Determine the (x, y) coordinate at the center of the cell enclosing the given text.  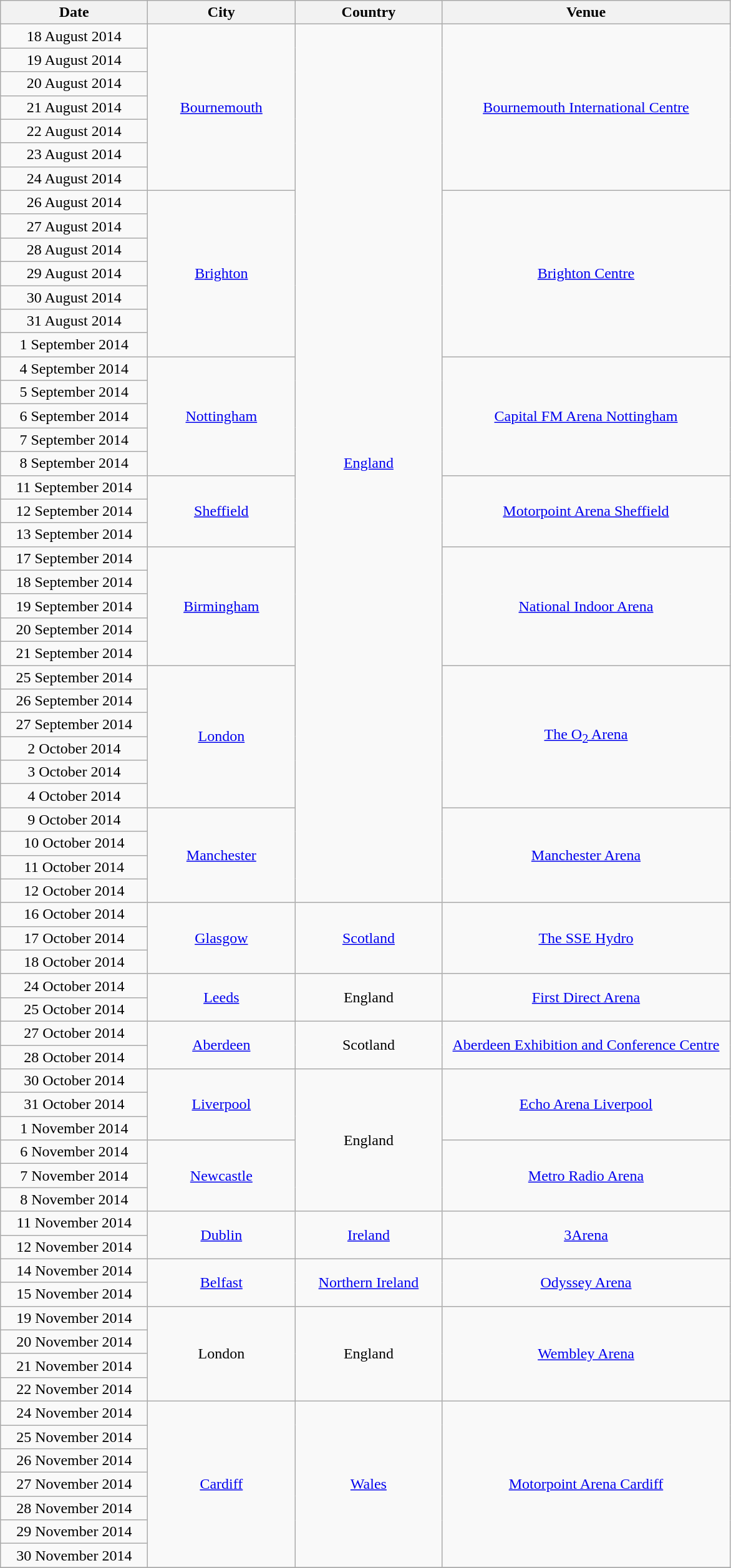
3Arena (586, 1235)
Manchester (221, 855)
19 August 2014 (74, 60)
12 September 2014 (74, 511)
3 October 2014 (74, 772)
8 November 2014 (74, 1199)
27 August 2014 (74, 226)
18 September 2014 (74, 582)
13 September 2014 (74, 535)
Wales (369, 1484)
19 November 2014 (74, 1318)
Motorpoint Arena Sheffield (586, 511)
30 November 2014 (74, 1556)
16 October 2014 (74, 914)
Brighton Centre (586, 273)
24 November 2014 (74, 1413)
25 November 2014 (74, 1436)
26 September 2014 (74, 701)
Echo Arena Liverpool (586, 1105)
31 October 2014 (74, 1105)
Cardiff (221, 1484)
Northern Ireland (369, 1282)
23 August 2014 (74, 155)
8 September 2014 (74, 463)
Bournemouth (221, 107)
14 November 2014 (74, 1270)
First Direct Arena (586, 997)
29 November 2014 (74, 1532)
Belfast (221, 1282)
Aberdeen Exhibition and Conference Centre (586, 1045)
Liverpool (221, 1105)
Nottingham (221, 416)
9 October 2014 (74, 820)
21 August 2014 (74, 107)
19 September 2014 (74, 606)
4 October 2014 (74, 796)
18 October 2014 (74, 962)
6 September 2014 (74, 416)
18 August 2014 (74, 36)
27 November 2014 (74, 1484)
28 August 2014 (74, 249)
20 August 2014 (74, 84)
22 November 2014 (74, 1389)
29 August 2014 (74, 273)
The O2 Arena (586, 736)
Leeds (221, 997)
Newcastle (221, 1176)
30 August 2014 (74, 298)
31 August 2014 (74, 321)
4 September 2014 (74, 369)
The SSE Hydro (586, 938)
Dublin (221, 1235)
27 October 2014 (74, 1033)
28 October 2014 (74, 1057)
11 October 2014 (74, 867)
Date (74, 12)
26 August 2014 (74, 202)
Aberdeen (221, 1045)
Country (369, 12)
28 November 2014 (74, 1508)
25 October 2014 (74, 1009)
Glasgow (221, 938)
Birmingham (221, 606)
1 September 2014 (74, 345)
7 September 2014 (74, 440)
National Indoor Arena (586, 606)
Venue (586, 12)
15 November 2014 (74, 1294)
30 October 2014 (74, 1081)
26 November 2014 (74, 1461)
Wembley Arena (586, 1353)
6 November 2014 (74, 1152)
5 September 2014 (74, 392)
20 November 2014 (74, 1342)
25 September 2014 (74, 677)
12 October 2014 (74, 891)
11 September 2014 (74, 487)
27 September 2014 (74, 725)
24 August 2014 (74, 178)
Bournemouth International Centre (586, 107)
10 October 2014 (74, 843)
Capital FM Arena Nottingham (586, 416)
Odyssey Arena (586, 1282)
Metro Radio Arena (586, 1176)
12 November 2014 (74, 1247)
Brighton (221, 273)
Manchester Arena (586, 855)
17 September 2014 (74, 558)
17 October 2014 (74, 938)
7 November 2014 (74, 1176)
Ireland (369, 1235)
1 November 2014 (74, 1128)
24 October 2014 (74, 985)
City (221, 12)
2 October 2014 (74, 748)
22 August 2014 (74, 131)
Motorpoint Arena Cardiff (586, 1484)
20 September 2014 (74, 629)
21 November 2014 (74, 1365)
21 September 2014 (74, 653)
11 November 2014 (74, 1223)
Sheffield (221, 511)
